Provide the (x, y) coordinate of the cell's center where the given text is located.  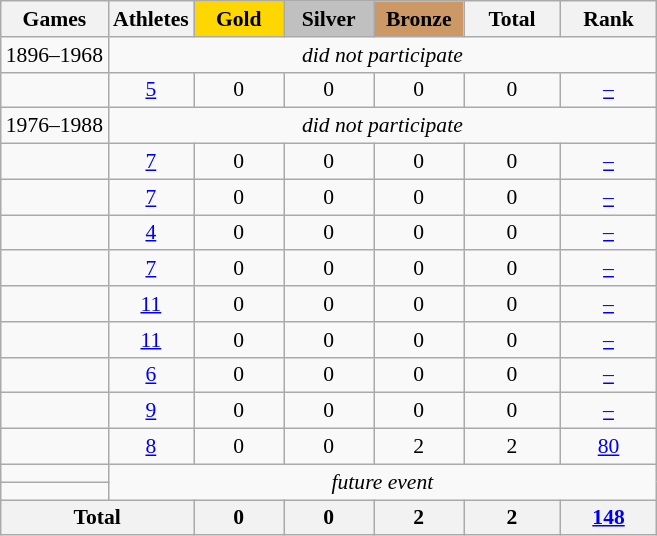
future event (382, 482)
4 (151, 233)
Games (54, 19)
9 (151, 411)
Silver (329, 19)
8 (151, 447)
Gold (239, 19)
1896–1968 (54, 55)
80 (608, 447)
6 (151, 375)
Athletes (151, 19)
1976–1988 (54, 126)
148 (608, 518)
Rank (608, 19)
5 (151, 90)
Bronze (419, 19)
